Pinpoint the cell where the given text exists, returning its (X, Y) midpoint coordinate. 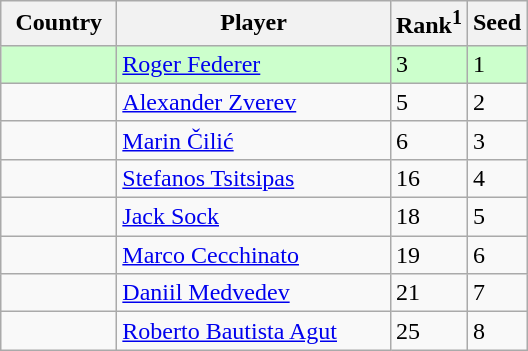
19 (428, 255)
Daniil Medvedev (254, 293)
18 (428, 217)
1 (496, 64)
7 (496, 293)
4 (496, 178)
Country (59, 24)
Marin Čilić (254, 140)
Player (254, 24)
25 (428, 331)
16 (428, 178)
Rank1 (428, 24)
Seed (496, 24)
8 (496, 331)
Marco Cecchinato (254, 255)
Roger Federer (254, 64)
21 (428, 293)
Alexander Zverev (254, 102)
Stefanos Tsitsipas (254, 178)
Jack Sock (254, 217)
Roberto Bautista Agut (254, 331)
2 (496, 102)
